Find where the given text appears and provide that cell's center as (x, y) coordinate. 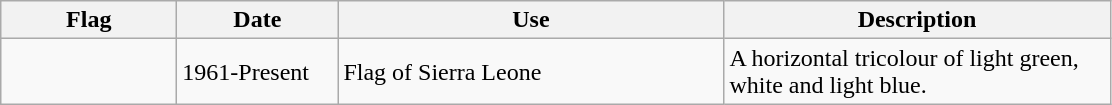
A horizontal tricolour of light green, white and light blue. (917, 72)
Date (258, 20)
Description (917, 20)
Flag of Sierra Leone (531, 72)
Use (531, 20)
1961-Present (258, 72)
Flag (89, 20)
